Return the (x, y) coordinate for the center point of the cell that contains the specified text.  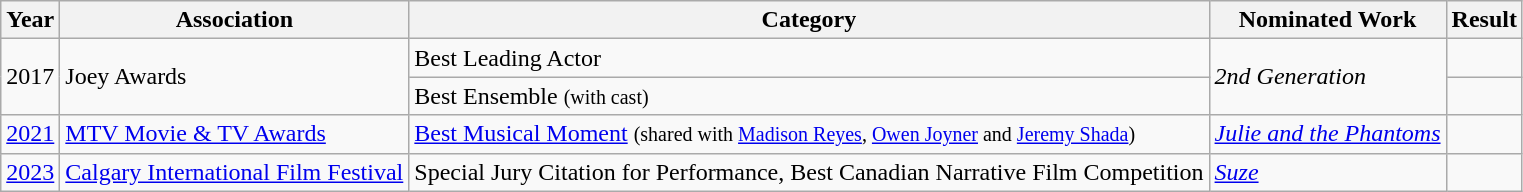
Special Jury Citation for Performance, Best Canadian Narrative Film Competition (809, 172)
Category (809, 20)
Result (1484, 20)
Joey Awards (234, 77)
2nd Generation (1328, 77)
Nominated Work (1328, 20)
MTV Movie & TV Awards (234, 134)
Association (234, 20)
Suze (1328, 172)
Best Ensemble (with cast) (809, 96)
Best Leading Actor (809, 58)
Julie and the Phantoms (1328, 134)
Best Musical Moment (shared with Madison Reyes, Owen Joyner and Jeremy Shada) (809, 134)
2023 (30, 172)
Calgary International Film Festival (234, 172)
2021 (30, 134)
2017 (30, 77)
Year (30, 20)
